Output the [x, y] coordinate of the center of the cell containing the given text.  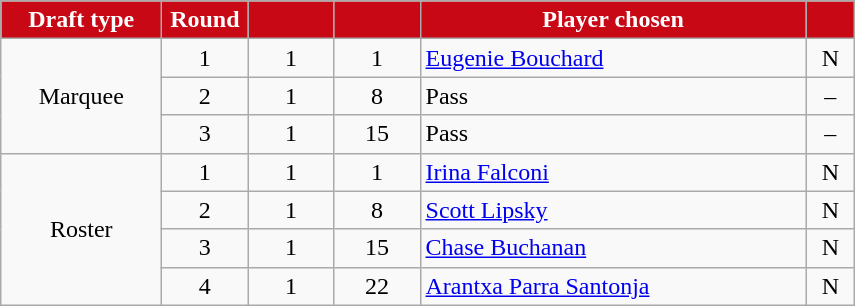
22 [377, 286]
Irina Falconi [613, 172]
Eugenie Bouchard [613, 58]
Chase Buchanan [613, 248]
Draft type [82, 20]
Player chosen [613, 20]
Round [205, 20]
4 [205, 286]
Arantxa Parra Santonja [613, 286]
Marquee [82, 96]
Scott Lipsky [613, 210]
Roster [82, 229]
